Pinpoint the cell where the given text exists, returning its [X, Y] midpoint coordinate. 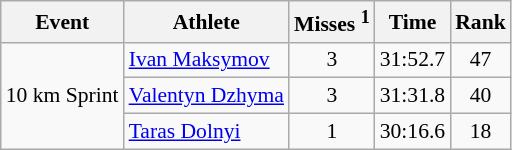
10 km Sprint [62, 96]
30:16.6 [412, 132]
Valentyn Dzhyma [206, 96]
Athlete [206, 22]
31:31.8 [412, 96]
40 [480, 96]
Misses 1 [332, 22]
Time [412, 22]
31:52.7 [412, 60]
Rank [480, 22]
Event [62, 22]
47 [480, 60]
1 [332, 132]
18 [480, 132]
Taras Dolnyi [206, 132]
Ivan Maksymov [206, 60]
